Find where the given text appears and provide that cell's center as [x, y] coordinate. 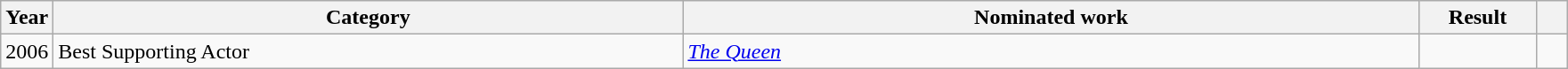
Year [27, 18]
Category [369, 18]
Result [1478, 18]
2006 [27, 51]
Nominated work [1051, 18]
Best Supporting Actor [369, 51]
The Queen [1051, 51]
